Extract the (X, Y) coordinate from the center of the cell holding the provided text.  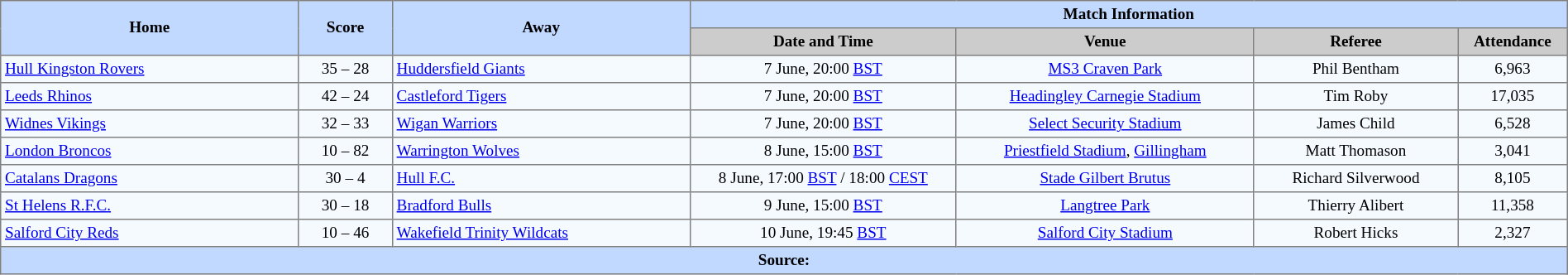
Thierry Alibert (1355, 205)
6,963 (1513, 70)
Salford City Stadium (1105, 234)
8,105 (1513, 179)
Phil Bentham (1355, 70)
Attendance (1513, 41)
Venue (1105, 41)
Hull F.C. (541, 179)
MS3 Craven Park (1105, 70)
Date and Time (823, 41)
London Broncos (150, 151)
11,358 (1513, 205)
32 – 33 (346, 124)
Robert Hicks (1355, 234)
Leeds Rhinos (150, 96)
Bradford Bulls (541, 205)
Referee (1355, 41)
Catalans Dragons (150, 179)
St Helens R.F.C. (150, 205)
Match Information (1128, 15)
Hull Kingston Rovers (150, 70)
6,528 (1513, 124)
Away (541, 28)
30 – 4 (346, 179)
Huddersfield Giants (541, 70)
Wakefield Trinity Wildcats (541, 234)
Wigan Warriors (541, 124)
Score (346, 28)
James Child (1355, 124)
2,327 (1513, 234)
Tim Roby (1355, 96)
Source: (784, 260)
42 – 24 (346, 96)
10 June, 19:45 BST (823, 234)
Select Security Stadium (1105, 124)
Warrington Wolves (541, 151)
35 – 28 (346, 70)
Headingley Carnegie Stadium (1105, 96)
8 June, 17:00 BST / 18:00 CEST (823, 179)
17,035 (1513, 96)
10 – 46 (346, 234)
Widnes Vikings (150, 124)
Langtree Park (1105, 205)
Richard Silverwood (1355, 179)
Castleford Tigers (541, 96)
Salford City Reds (150, 234)
8 June, 15:00 BST (823, 151)
Matt Thomason (1355, 151)
Priestfield Stadium, Gillingham (1105, 151)
Stade Gilbert Brutus (1105, 179)
10 – 82 (346, 151)
3,041 (1513, 151)
9 June, 15:00 BST (823, 205)
30 – 18 (346, 205)
Home (150, 28)
